Provide the [x, y] coordinate of the cell's center where the given text is located.  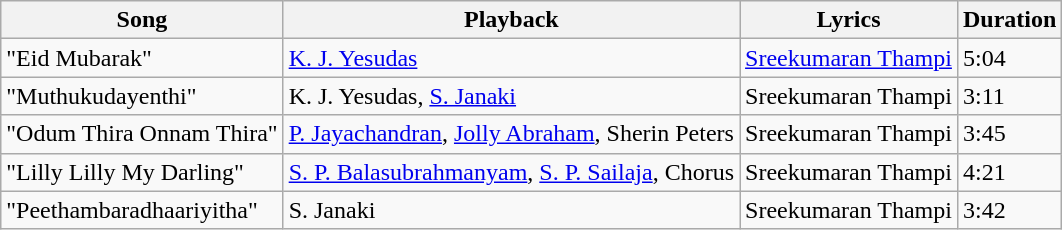
3:11 [1009, 96]
K. J. Yesudas, S. Janaki [511, 96]
Song [142, 20]
S. P. Balasubrahmanyam, S. P. Sailaja, Chorus [511, 172]
3:42 [1009, 210]
5:04 [1009, 58]
S. Janaki [511, 210]
4:21 [1009, 172]
"Eid Mubarak" [142, 58]
Lyrics [849, 20]
Duration [1009, 20]
"Odum Thira Onnam Thira" [142, 134]
"Muthukudayenthi" [142, 96]
"Lilly Lilly My Darling" [142, 172]
Playback [511, 20]
3:45 [1009, 134]
P. Jayachandran, Jolly Abraham, Sherin Peters [511, 134]
"Peethambaradhaariyitha" [142, 210]
K. J. Yesudas [511, 58]
